Capture the cell that displays the provided text and extract its [x, y] central coordinate. 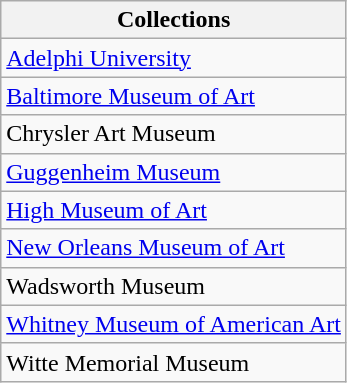
Witte Memorial Museum [174, 362]
Wadsworth Museum [174, 286]
Adelphi University [174, 58]
Guggenheim Museum [174, 172]
Chrysler Art Museum [174, 134]
Collections [174, 20]
High Museum of Art [174, 210]
Whitney Museum of American Art [174, 324]
Baltimore Museum of Art [174, 96]
New Orleans Museum of Art [174, 248]
